Extract the [X, Y] coordinate from the center of the cell holding the provided text.  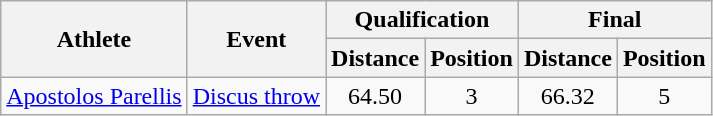
Qualification [422, 20]
66.32 [568, 96]
Final [614, 20]
5 [664, 96]
Discus throw [256, 96]
Event [256, 39]
Athlete [94, 39]
64.50 [376, 96]
3 [472, 96]
Apostolos Parellis [94, 96]
